Pinpoint the cell where the given text exists, returning its (X, Y) midpoint coordinate. 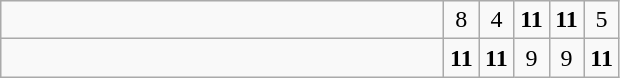
4 (496, 20)
8 (462, 20)
5 (602, 20)
